Output the (X, Y) coordinate of the center of the cell containing the given text.  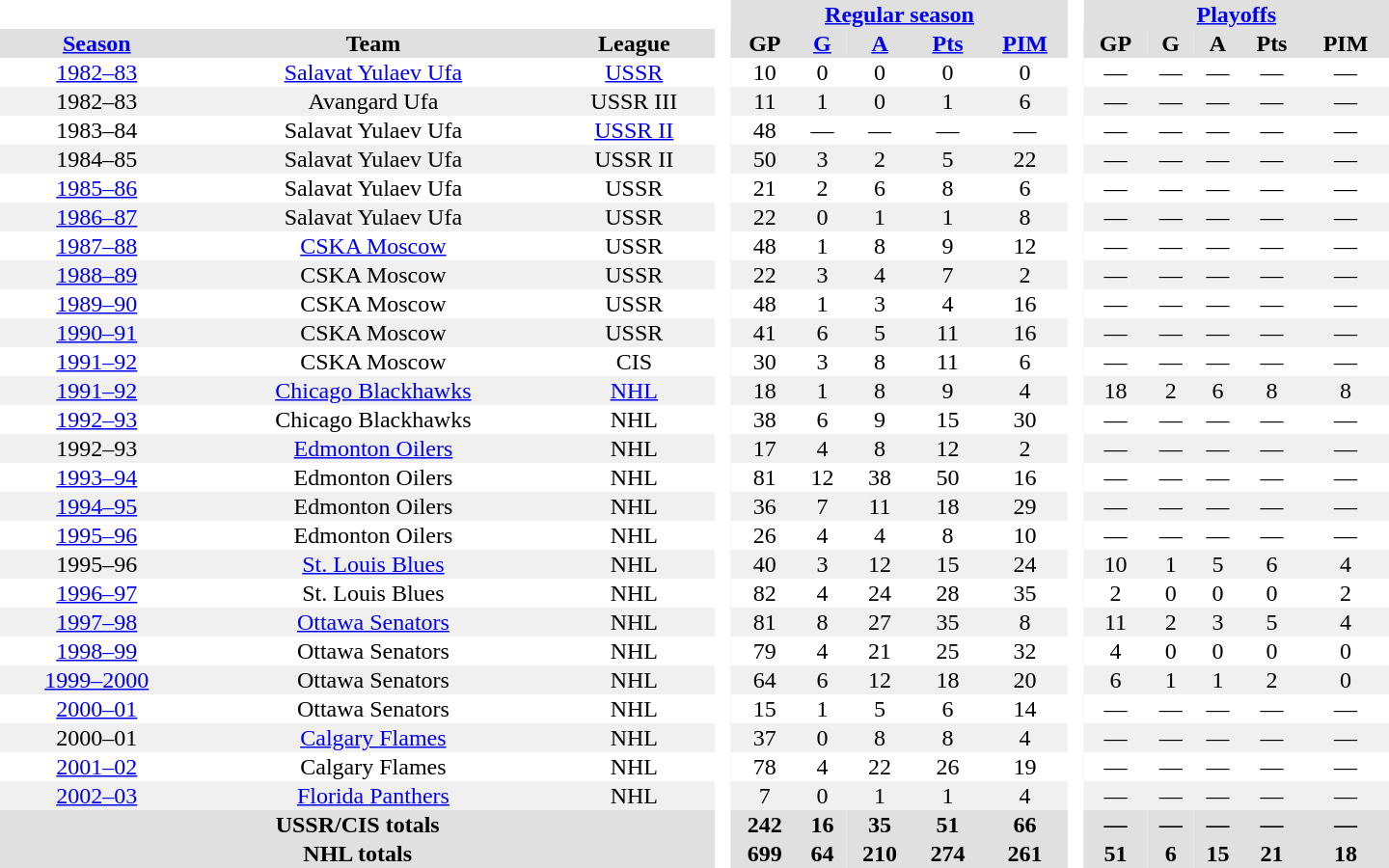
66 (1025, 825)
29 (1025, 506)
Avangard Ufa (374, 101)
1996–97 (96, 593)
USSR III (634, 101)
2001–02 (96, 767)
Team (374, 43)
CIS (634, 362)
League (634, 43)
14 (1025, 709)
1986–87 (96, 217)
Playoffs (1237, 14)
Season (96, 43)
261 (1025, 854)
1997–98 (96, 622)
40 (765, 564)
210 (880, 854)
1994–95 (96, 506)
1987–88 (96, 246)
37 (765, 738)
20 (1025, 680)
1999–2000 (96, 680)
25 (947, 651)
19 (1025, 767)
36 (765, 506)
274 (947, 854)
78 (765, 767)
1993–94 (96, 477)
1990–91 (96, 333)
82 (765, 593)
1985–86 (96, 188)
17 (765, 448)
242 (765, 825)
32 (1025, 651)
1983–84 (96, 130)
41 (765, 333)
USSR/CIS totals (357, 825)
1998–99 (96, 651)
27 (880, 622)
NHL totals (357, 854)
699 (765, 854)
1988–89 (96, 275)
1984–85 (96, 159)
1989–90 (96, 304)
Florida Panthers (374, 796)
Regular season (900, 14)
79 (765, 651)
2002–03 (96, 796)
28 (947, 593)
